Find where the given text appears and provide that cell's center as [X, Y] coordinate. 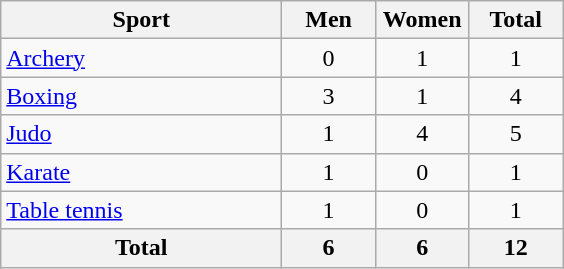
Karate [142, 172]
Table tennis [142, 210]
12 [516, 248]
Men [329, 20]
Boxing [142, 96]
Sport [142, 20]
3 [329, 96]
Judo [142, 134]
Archery [142, 58]
5 [516, 134]
Women [422, 20]
